Return the (x, y) coordinate for the center point of the cell that contains the specified text.  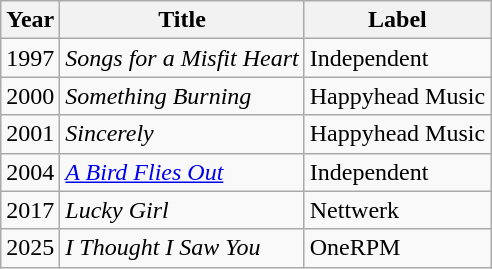
Title (182, 20)
Label (397, 20)
Songs for a Misfit Heart (182, 58)
1997 (30, 58)
2000 (30, 96)
I Thought I Saw You (182, 248)
2017 (30, 210)
2025 (30, 248)
Nettwerk (397, 210)
2001 (30, 134)
Year (30, 20)
A Bird Flies Out (182, 172)
Lucky Girl (182, 210)
Sincerely (182, 134)
OneRPM (397, 248)
Something Burning (182, 96)
2004 (30, 172)
